For the text-containing cell, return its midpoint in [x, y] coordinate format. 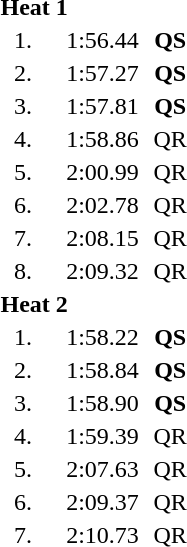
1:58.86 [102, 139]
1:59.39 [102, 436]
1:57.81 [102, 106]
2:09.37 [102, 502]
2:07.63 [102, 469]
2:09.32 [102, 271]
1:57.27 [102, 73]
2:00.99 [102, 172]
1:58.90 [102, 403]
1:58.22 [102, 337]
2:08.15 [102, 238]
2:02.78 [102, 205]
1:58.84 [102, 370]
1:56.44 [102, 40]
